Return [x, y] of the center of cell containing provided text 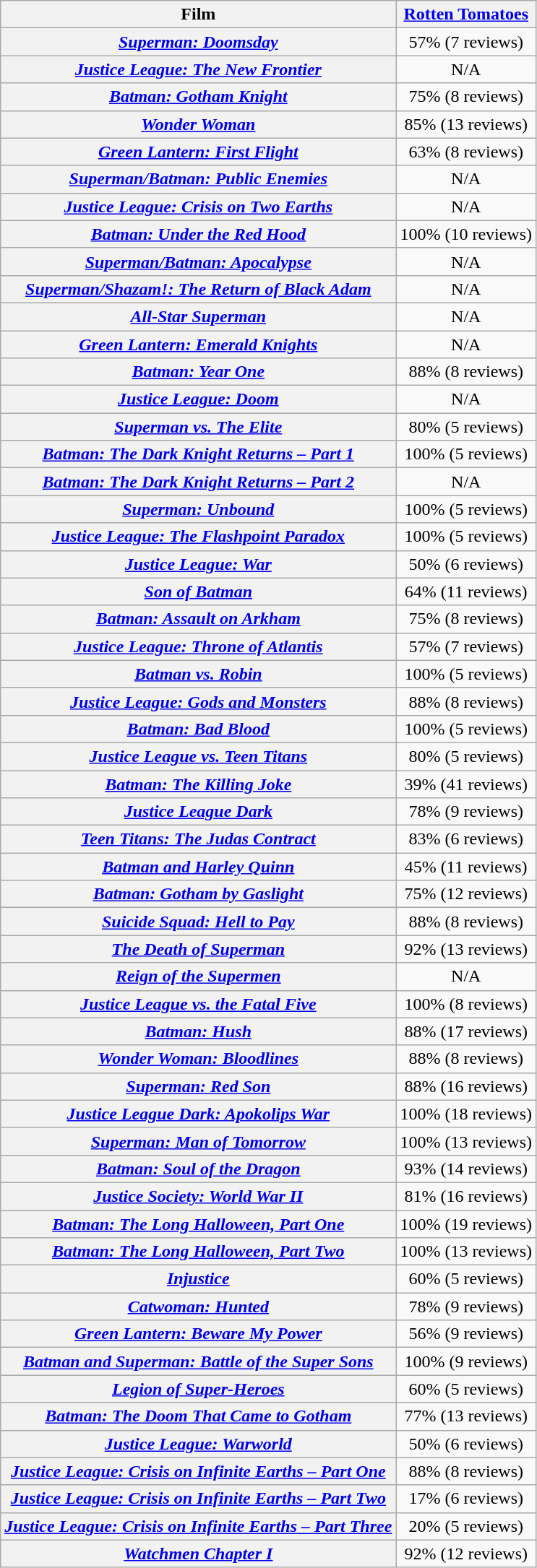
64% (11 reviews) [466, 592]
Batman: Soul of the Dragon [198, 1169]
Rotten Tomatoes [466, 14]
The Death of Superman [198, 949]
Superman/Batman: Apocalypse [198, 261]
85% (13 reviews) [466, 124]
83% (6 reviews) [466, 839]
Justice League: Warworld [198, 1444]
Justice League vs. Teen Titans [198, 756]
Batman: Hush [198, 1031]
Suicide Squad: Hell to Pay [198, 922]
Batman: Under the Red Hood [198, 234]
Justice Society: World War II [198, 1196]
Batman: The Killing Joke [198, 784]
Superman: Man of Tomorrow [198, 1141]
100% (9 reviews) [466, 1361]
Green Lantern: First Flight [198, 152]
75% (12 reviews) [466, 894]
Batman: Bad Blood [198, 729]
100% (10 reviews) [466, 234]
100% (18 reviews) [466, 1114]
Superman vs. The Elite [198, 427]
Superman: Doomsday [198, 42]
Superman/Shazam!: The Return of Black Adam [198, 289]
Justice League vs. the Fatal Five [198, 1004]
Batman: The Long Halloween, Part One [198, 1224]
Legion of Super-Heroes [198, 1389]
Watchmen Chapter I [198, 1554]
Batman: The Dark Knight Returns – Part 1 [198, 454]
100% (19 reviews) [466, 1224]
100% (8 reviews) [466, 1004]
Catwoman: Hunted [198, 1307]
Batman: The Long Halloween, Part Two [198, 1252]
Wonder Woman: Bloodlines [198, 1059]
Batman: Year One [198, 372]
Justice League: Crisis on Infinite Earths – Part Three [198, 1526]
Green Lantern: Emerald Knights [198, 345]
Batman: The Doom That Came to Gotham [198, 1416]
Batman: Gotham Knight [198, 97]
17% (6 reviews) [466, 1499]
56% (9 reviews) [466, 1334]
Justice League: Crisis on Infinite Earths – Part Two [198, 1499]
93% (14 reviews) [466, 1169]
Justice League: War [198, 564]
Justice League: Doom [198, 399]
Son of Batman [198, 592]
Batman and Harley Quinn [198, 867]
81% (16 reviews) [466, 1196]
Batman: Assault on Arkham [198, 619]
45% (11 reviews) [466, 867]
Superman: Unbound [198, 509]
Film [198, 14]
Justice League: Throne of Atlantis [198, 646]
Green Lantern: Beware My Power [198, 1334]
Justice League: The Flashpoint Paradox [198, 537]
77% (13 reviews) [466, 1416]
88% (16 reviews) [466, 1086]
Reign of the Supermen [198, 976]
Batman: The Dark Knight Returns – Part 2 [198, 482]
Teen Titans: The Judas Contract [198, 839]
88% (17 reviews) [466, 1031]
Superman: Red Son [198, 1086]
Justice League: Gods and Monsters [198, 701]
92% (13 reviews) [466, 949]
20% (5 reviews) [466, 1526]
92% (12 reviews) [466, 1554]
Justice League: Crisis on Two Earths [198, 207]
Justice League Dark [198, 812]
Batman vs. Robin [198, 674]
Batman and Superman: Battle of the Super Sons [198, 1361]
All-Star Superman [198, 316]
63% (8 reviews) [466, 152]
Injustice [198, 1279]
Wonder Woman [198, 124]
Batman: Gotham by Gaslight [198, 894]
39% (41 reviews) [466, 784]
Justice League Dark: Apokolips War [198, 1114]
Justice League: The New Frontier [198, 69]
Superman/Batman: Public Enemies [198, 179]
Justice League: Crisis on Infinite Earths – Part One [198, 1471]
